Find where the given text appears and provide that cell's center as (x, y) coordinate. 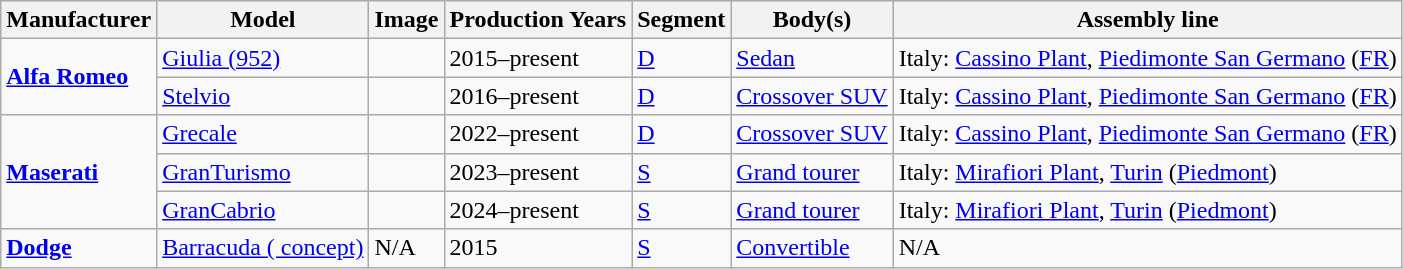
Image (406, 20)
2015–present (538, 58)
Manufacturer (79, 20)
Barracuda ( concept) (263, 248)
2022–present (538, 134)
Model (263, 20)
Body(s) (812, 20)
Dodge (79, 248)
GranCabrio (263, 210)
2016–present (538, 96)
Convertible (812, 248)
2023–present (538, 172)
Stelvio (263, 96)
GranTurismo (263, 172)
Alfa Romeo (79, 77)
Assembly line (1148, 20)
Production Years (538, 20)
Giulia (952) (263, 58)
2024–present (538, 210)
Sedan (812, 58)
Grecale (263, 134)
Maserati (79, 172)
2015 (538, 248)
Segment (682, 20)
